Pinpoint the cell where the given text exists, returning its (x, y) midpoint coordinate. 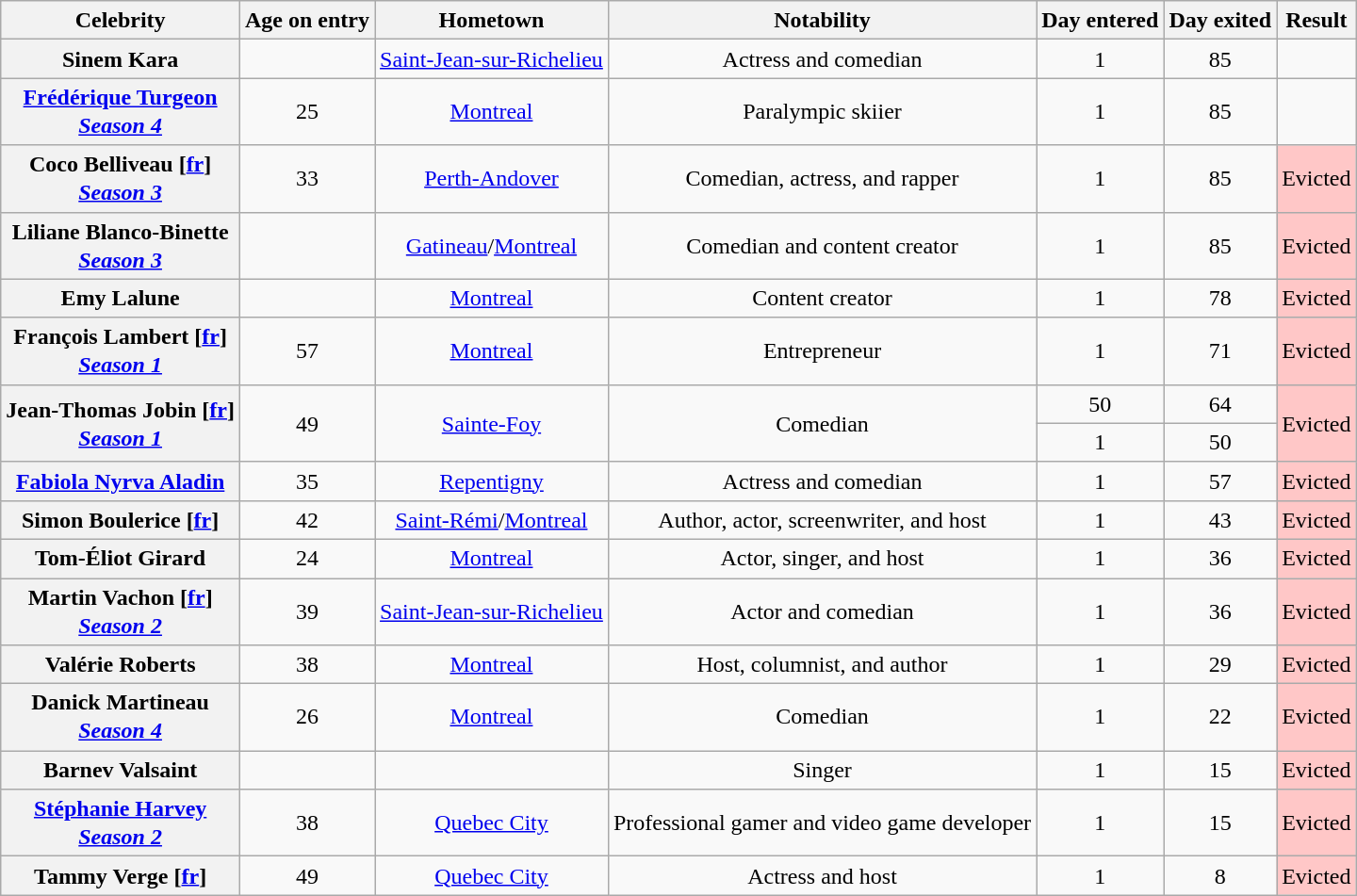
24 (307, 558)
71 (1220, 350)
Fabiola Nyrva Aladin (121, 481)
78 (1220, 298)
Author, actor, screenwriter, and host (822, 520)
Notability (822, 21)
Jean-Thomas Jobin [fr]Season 1 (121, 423)
Host, columnist, and author (822, 665)
Saint-Rémi/Montreal (492, 520)
Actor, singer, and host (822, 558)
Day entered (1101, 21)
Stéphanie HarveySeason 2 (121, 823)
Sinem Kara (121, 58)
Result (1316, 21)
François Lambert [fr]Season 1 (121, 350)
26 (307, 718)
Actor and comedian (822, 612)
Liliane Blanco-BinetteSeason 3 (121, 245)
33 (307, 179)
Tom-Éliot Girard (121, 558)
35 (307, 481)
Repentigny (492, 481)
64 (1220, 403)
Coco Belliveau [fr]Season 3 (121, 179)
Professional gamer and video game developer (822, 823)
Actress and host (822, 876)
Frédérique TurgeonSeason 4 (121, 111)
22 (1220, 718)
29 (1220, 665)
Emy Lalune (121, 298)
Martin Vachon [fr]Season 2 (121, 612)
Singer (822, 771)
Paralympic skiier (822, 111)
Comedian, actress, and rapper (822, 179)
Hometown (492, 21)
Age on entry (307, 21)
25 (307, 111)
42 (307, 520)
Perth-Andover (492, 179)
43 (1220, 520)
Celebrity (121, 21)
Tammy Verge [fr] (121, 876)
Content creator (822, 298)
Comedian and content creator (822, 245)
Barnev Valsaint (121, 771)
Valérie Roberts (121, 665)
Danick MartineauSeason 4 (121, 718)
Entrepreneur (822, 350)
8 (1220, 876)
Simon Boulerice [fr] (121, 520)
Gatineau/Montreal (492, 245)
Day exited (1220, 21)
39 (307, 612)
Sainte-Foy (492, 423)
